Search for the cell housing the specified text and yield its (x, y) center coordinate. 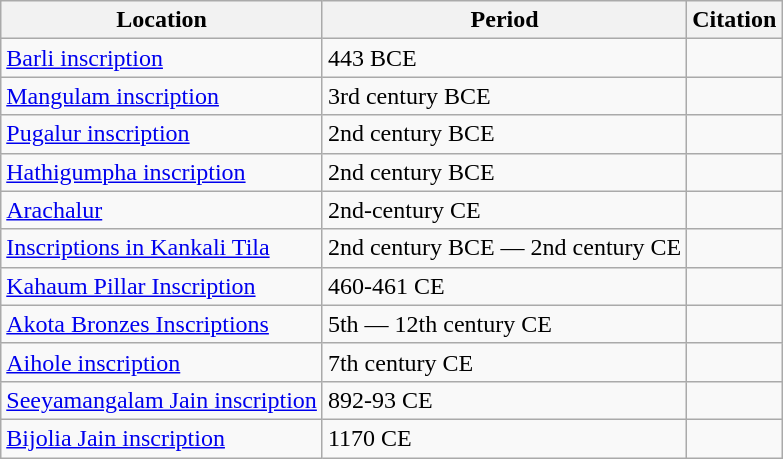
Kahaum Pillar Inscription (162, 286)
Mangulam inscription (162, 96)
2nd century BCE — 2nd century CE (504, 248)
Citation (734, 20)
Arachalur (162, 210)
892-93 CE (504, 400)
Seeyamangalam Jain inscription (162, 400)
Barli inscription (162, 58)
1170 CE (504, 438)
Akota Bronzes Inscriptions (162, 324)
3rd century BCE (504, 96)
Pugalur inscription (162, 134)
5th — 12th century CE (504, 324)
Bijolia Jain inscription (162, 438)
Aihole inscription (162, 362)
2nd-century CE (504, 210)
Hathigumpha inscription (162, 172)
460-461 CE (504, 286)
Inscriptions in Kankali Tila (162, 248)
7th century CE (504, 362)
Period (504, 20)
Location (162, 20)
443 BCE (504, 58)
